From the cell containing the given text, extract its center point as [x, y] coordinate. 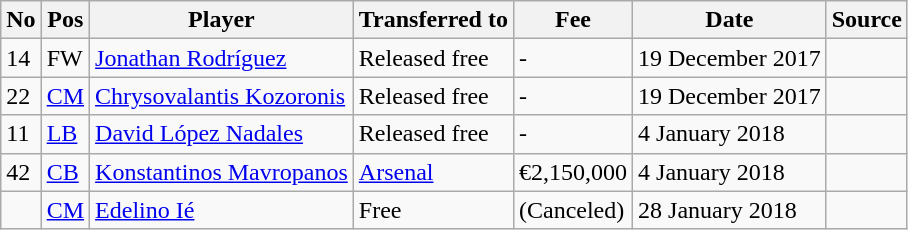
€2,150,000 [572, 172]
Jonathan Rodríguez [222, 58]
Free [433, 210]
(Canceled) [572, 210]
LB [65, 134]
14 [21, 58]
Source [866, 20]
28 January 2018 [730, 210]
David López Nadales [222, 134]
Arsenal [433, 172]
No [21, 20]
42 [21, 172]
Date [730, 20]
Chrysovalantis Kozoronis [222, 96]
Transferred to [433, 20]
Pos [65, 20]
11 [21, 134]
Fee [572, 20]
22 [21, 96]
Konstantinos Mavropanos [222, 172]
CB [65, 172]
FW [65, 58]
Edelino Ié [222, 210]
Player [222, 20]
